Locate the cell with the specified text and output its (X, Y) center coordinate. 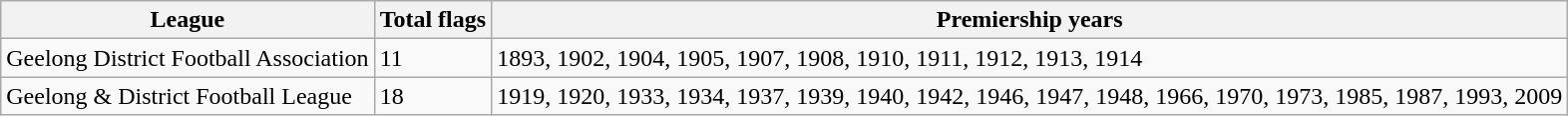
Premiership years (1029, 20)
18 (433, 96)
1919, 1920, 1933, 1934, 1937, 1939, 1940, 1942, 1946, 1947, 1948, 1966, 1970, 1973, 1985, 1987, 1993, 2009 (1029, 96)
Total flags (433, 20)
Geelong & District Football League (188, 96)
11 (433, 58)
Geelong District Football Association (188, 58)
1893, 1902, 1904, 1905, 1907, 1908, 1910, 1911, 1912, 1913, 1914 (1029, 58)
League (188, 20)
